Return (X, Y) of the center of cell containing provided text 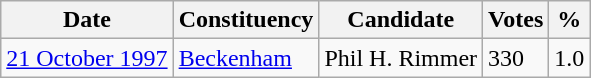
Constituency (246, 20)
1.0 (570, 58)
Phil H. Rimmer (401, 58)
330 (516, 58)
Votes (516, 20)
21 October 1997 (87, 58)
% (570, 20)
Date (87, 20)
Candidate (401, 20)
Beckenham (246, 58)
